From the cell containing the given text, extract its center point as (X, Y) coordinate. 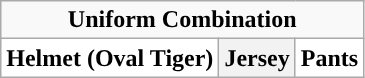
Jersey (257, 58)
Pants (329, 58)
Helmet (Oval Tiger) (110, 58)
Uniform Combination (182, 20)
